Return the [x, y] coordinate for the center point of the cell that contains the specified text.  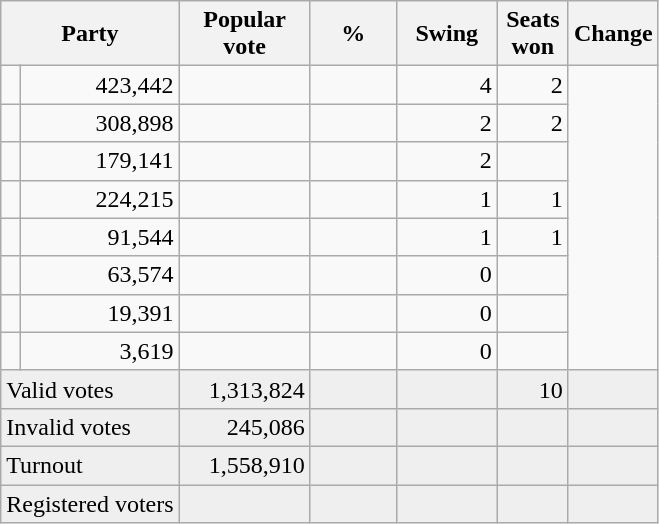
Registered voters [90, 503]
Swing [446, 34]
10 [532, 389]
Party [90, 34]
1,313,824 [244, 389]
423,442 [100, 85]
Valid votes [90, 389]
19,391 [100, 313]
Popular vote [244, 34]
308,898 [100, 123]
63,574 [100, 275]
Seatswon [532, 34]
224,215 [100, 199]
3,619 [100, 351]
Turnout [90, 465]
4 [446, 85]
245,086 [244, 427]
Invalid votes [90, 427]
Change [613, 34]
1,558,910 [244, 465]
% [353, 34]
91,544 [100, 237]
179,141 [100, 161]
